Identify which cell holds the provided text, then report its [X, Y] central coordinate. 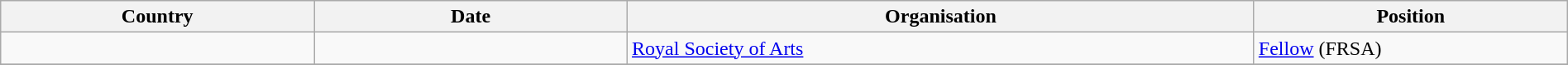
Country [157, 17]
Royal Society of Arts [941, 48]
Date [471, 17]
Fellow (FRSA) [1411, 48]
Organisation [941, 17]
Position [1411, 17]
